From the cell containing the given text, extract its center point as [X, Y] coordinate. 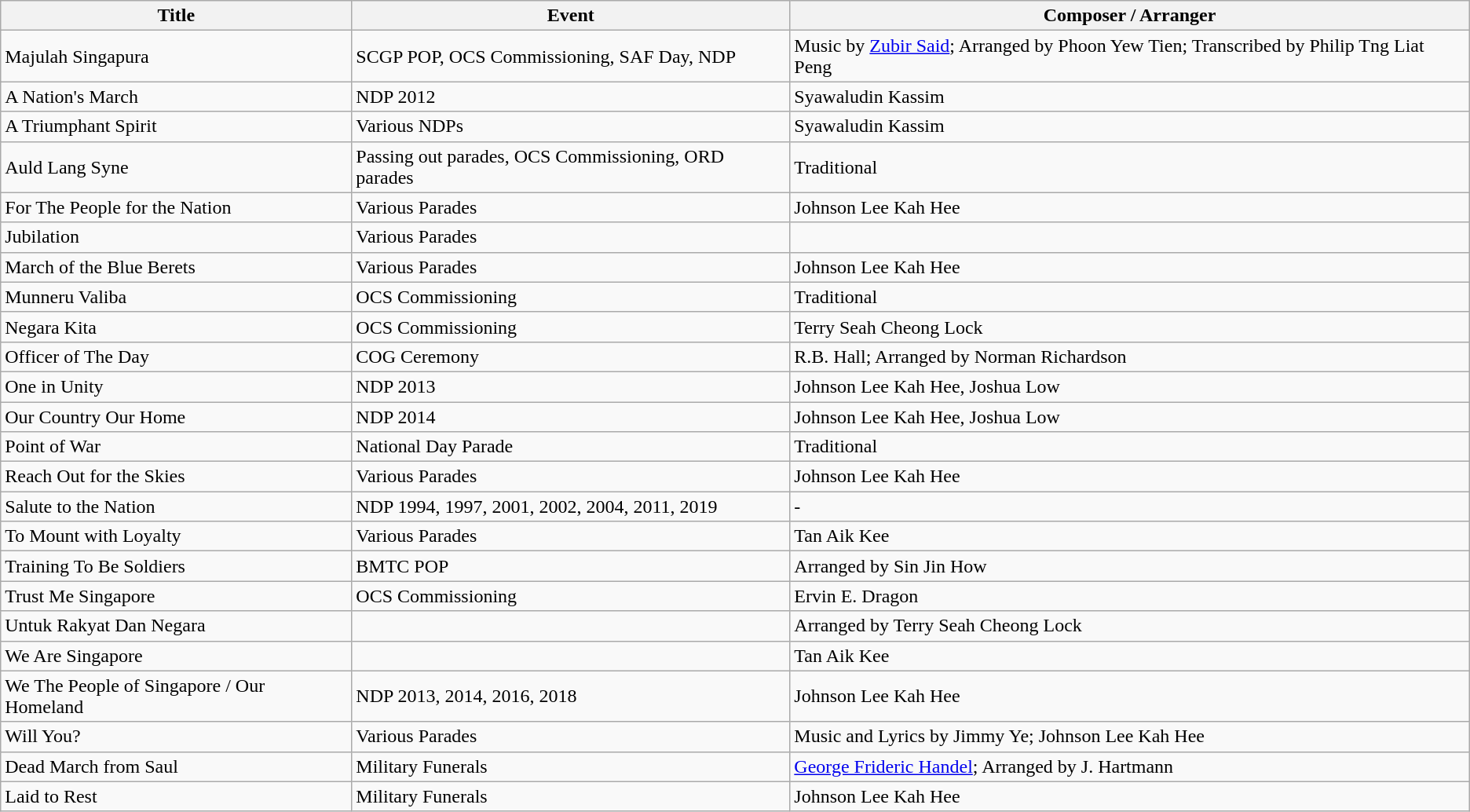
Title [176, 16]
Negara Kita [176, 327]
Terry Seah Cheong Lock [1129, 327]
Music and Lyrics by Jimmy Ye; Johnson Lee Kah Hee [1129, 737]
Dead March from Saul [176, 766]
R.B. Hall; Arranged by Norman Richardson [1129, 357]
NDP 1994, 1997, 2001, 2002, 2004, 2011, 2019 [571, 507]
- [1129, 507]
We Are Singapore [176, 656]
Arranged by Terry Seah Cheong Lock [1129, 626]
Passing out parades, OCS Commissioning, ORD parades [571, 166]
Salute to the Nation [176, 507]
Untuk Rakyat Dan Negara [176, 626]
Point of War [176, 447]
NDP 2012 [571, 97]
NDP 2013, 2014, 2016, 2018 [571, 696]
National Day Parade [571, 447]
Munneru Valiba [176, 297]
For The People for the Nation [176, 207]
Trust Me Singapore [176, 596]
Ervin E. Dragon [1129, 596]
SCGP POP, OCS Commissioning, SAF Day, NDP [571, 57]
Arranged by Sin Jin How [1129, 566]
NDP 2013 [571, 386]
Composer / Arranger [1129, 16]
Majulah Singapura [176, 57]
Music by Zubir Said; Arranged by Phoon Yew Tien; Transcribed by Philip Tng Liat Peng [1129, 57]
NDP 2014 [571, 417]
Laid to Rest [176, 796]
COG Ceremony [571, 357]
George Frideric Handel; Arranged by J. Hartmann [1129, 766]
Training To Be Soldiers [176, 566]
Officer of The Day [176, 357]
A Triumphant Spirit [176, 126]
BMTC POP [571, 566]
March of the Blue Berets [176, 267]
Auld Lang Syne [176, 166]
We The People of Singapore / Our Homeland [176, 696]
Various NDPs [571, 126]
Our Country Our Home [176, 417]
A Nation's March [176, 97]
Will You? [176, 737]
Reach Out for the Skies [176, 477]
To Mount with Loyalty [176, 536]
Jubilation [176, 237]
One in Unity [176, 386]
Event [571, 16]
